Capture the cell that displays the provided text and extract its [X, Y] central coordinate. 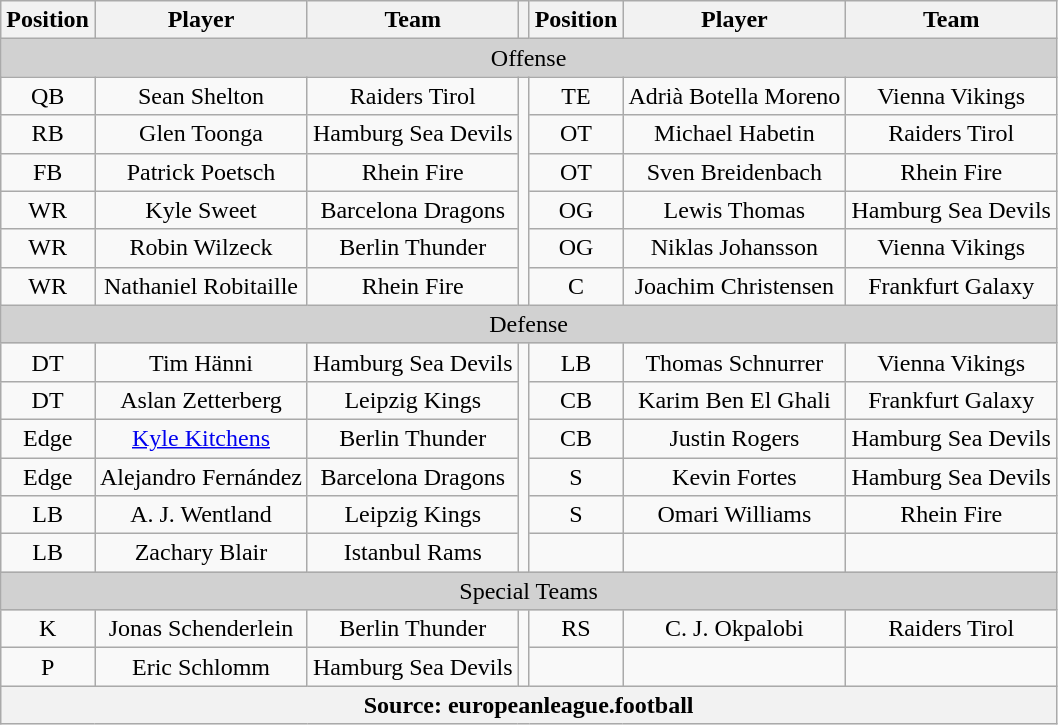
P [48, 667]
Source: europeanleague.football [529, 705]
QB [48, 96]
Sven Breidenbach [734, 172]
K [48, 629]
C [576, 286]
Offense [529, 58]
Kyle Kitchens [200, 438]
Eric Schlomm [200, 667]
Adrià Botella Moreno [734, 96]
Niklas Johansson [734, 248]
Defense [529, 324]
Nathaniel Robitaille [200, 286]
RB [48, 134]
Joachim Christensen [734, 286]
Sean Shelton [200, 96]
C. J. Okpalobi [734, 629]
Patrick Poetsch [200, 172]
Jonas Schenderlein [200, 629]
Istanbul Rams [412, 553]
Thomas Schnurrer [734, 362]
Kyle Sweet [200, 210]
Aslan Zetterberg [200, 400]
Michael Habetin [734, 134]
FB [48, 172]
Kevin Fortes [734, 477]
TE [576, 96]
Omari Williams [734, 515]
Alejandro Fernández [200, 477]
Justin Rogers [734, 438]
Robin Wilzeck [200, 248]
Zachary Blair [200, 553]
Lewis Thomas [734, 210]
A. J. Wentland [200, 515]
Tim Hänni [200, 362]
RS [576, 629]
Glen Toonga [200, 134]
Karim Ben El Ghali [734, 400]
Special Teams [529, 591]
